Detect which cell encompasses the target text, then output its (X, Y) center coordinate. 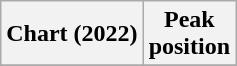
Peakposition (189, 34)
Chart (2022) (72, 34)
